Output the (x, y) coordinate of the center of the cell containing the given text.  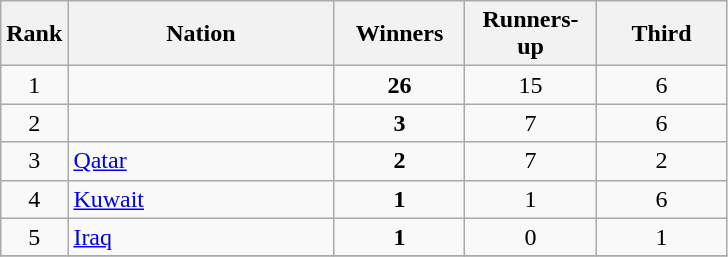
Third (662, 34)
5 (34, 237)
Iraq (201, 237)
Kuwait (201, 199)
Winners (400, 34)
4 (34, 199)
Qatar (201, 161)
0 (530, 237)
Rank (34, 34)
15 (530, 85)
26 (400, 85)
Runners-up (530, 34)
Nation (201, 34)
